Return the (x, y) coordinate for the center point of the cell that contains the specified text.  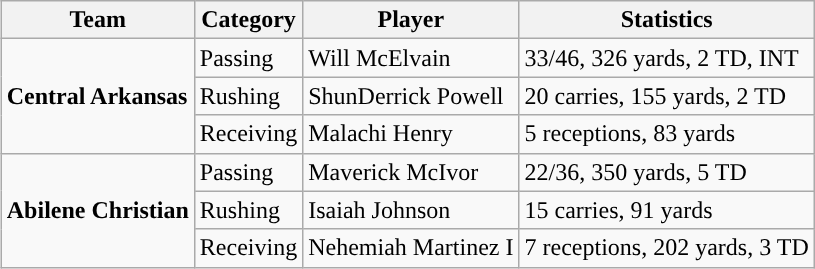
Abilene Christian (98, 210)
5 receptions, 83 yards (666, 134)
Statistics (666, 20)
Will McElvain (411, 58)
7 receptions, 202 yards, 3 TD (666, 248)
Malachi Henry (411, 134)
Category (248, 20)
Player (411, 20)
Central Arkansas (98, 96)
22/36, 350 yards, 5 TD (666, 172)
Maverick McIvor (411, 172)
Team (98, 20)
20 carries, 155 yards, 2 TD (666, 96)
Nehemiah Martinez I (411, 248)
33/46, 326 yards, 2 TD, INT (666, 58)
15 carries, 91 yards (666, 210)
ShunDerrick Powell (411, 96)
Isaiah Johnson (411, 210)
